Find where the given text appears and provide that cell's center as (x, y) coordinate. 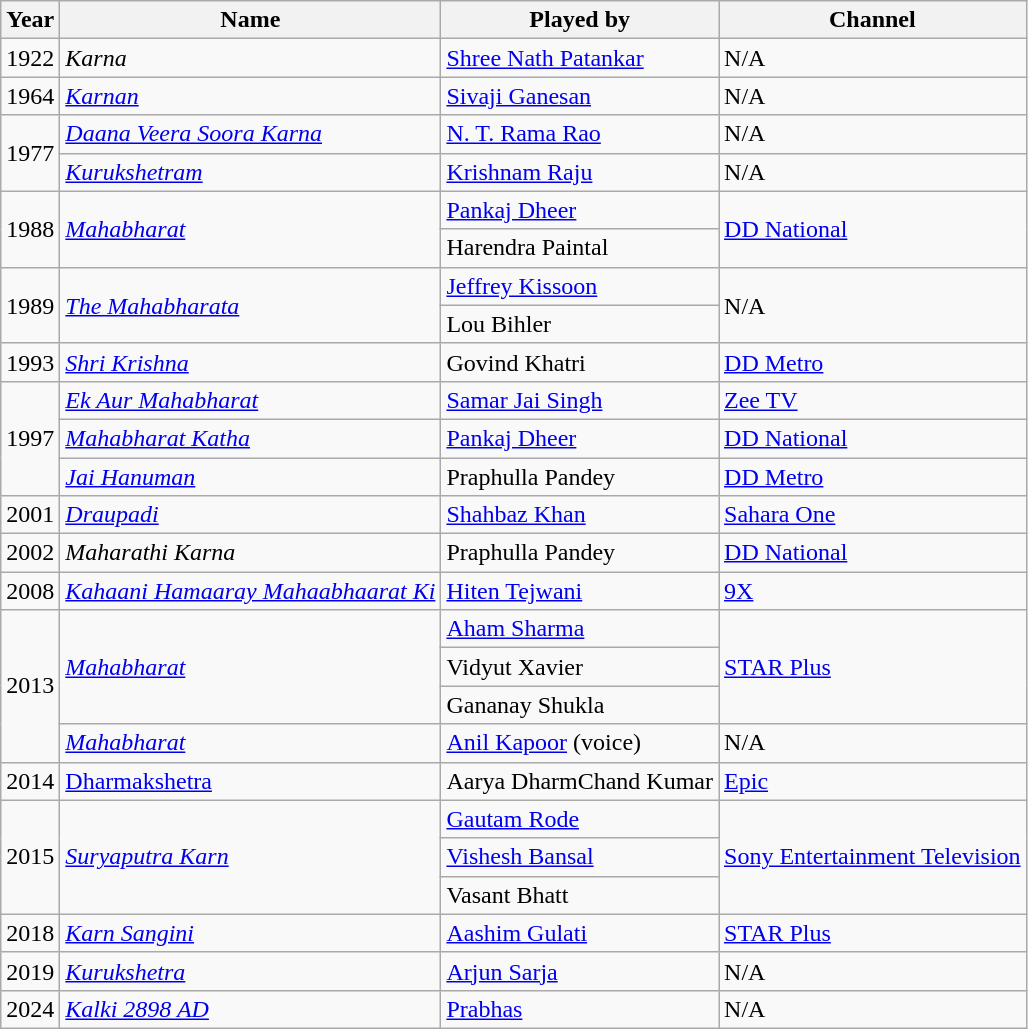
Aashim Gulati (580, 933)
Vidyut Xavier (580, 667)
Shri Krishna (250, 362)
Name (250, 20)
Sony Entertainment Television (873, 857)
Sahara One (873, 515)
Played by (580, 20)
Gananay Shukla (580, 705)
Karn Sangini (250, 933)
Maharathi Karna (250, 553)
The Mahabharata (250, 305)
Karna (250, 58)
2002 (30, 553)
Prabhas (580, 1009)
Lou Bihler (580, 324)
9X (873, 591)
2008 (30, 591)
Channel (873, 20)
1988 (30, 229)
Zee TV (873, 400)
Vasant Bhatt (580, 895)
Kurukshetram (250, 172)
2015 (30, 857)
Epic (873, 781)
Kalki 2898 AD (250, 1009)
Mahabharat Katha (250, 438)
Shree Nath Patankar (580, 58)
2013 (30, 686)
Anil Kapoor (voice) (580, 743)
1964 (30, 96)
Jeffrey Kissoon (580, 286)
2001 (30, 515)
N. T. Rama Rao (580, 134)
Suryaputra Karn (250, 857)
1989 (30, 305)
Year (30, 20)
2014 (30, 781)
Govind Khatri (580, 362)
Gautam Rode (580, 819)
2024 (30, 1009)
Aham Sharma (580, 629)
Daana Veera Soora Karna (250, 134)
Draupadi (250, 515)
Jai Hanuman (250, 477)
Sivaji Ganesan (580, 96)
Aarya DharmChand Kumar (580, 781)
2018 (30, 933)
Hiten Tejwani (580, 591)
1977 (30, 153)
Kurukshetra (250, 971)
Vishesh Bansal (580, 857)
Dharmakshetra (250, 781)
1997 (30, 438)
Samar Jai Singh (580, 400)
Krishnam Raju (580, 172)
Shahbaz Khan (580, 515)
Ek Aur Mahabharat (250, 400)
2019 (30, 971)
Karnan (250, 96)
1922 (30, 58)
Harendra Paintal (580, 248)
Arjun Sarja (580, 971)
1993 (30, 362)
Kahaani Hamaaray Mahaabhaarat Ki (250, 591)
